Extract the (x, y) coordinate from the center of the cell holding the provided text.  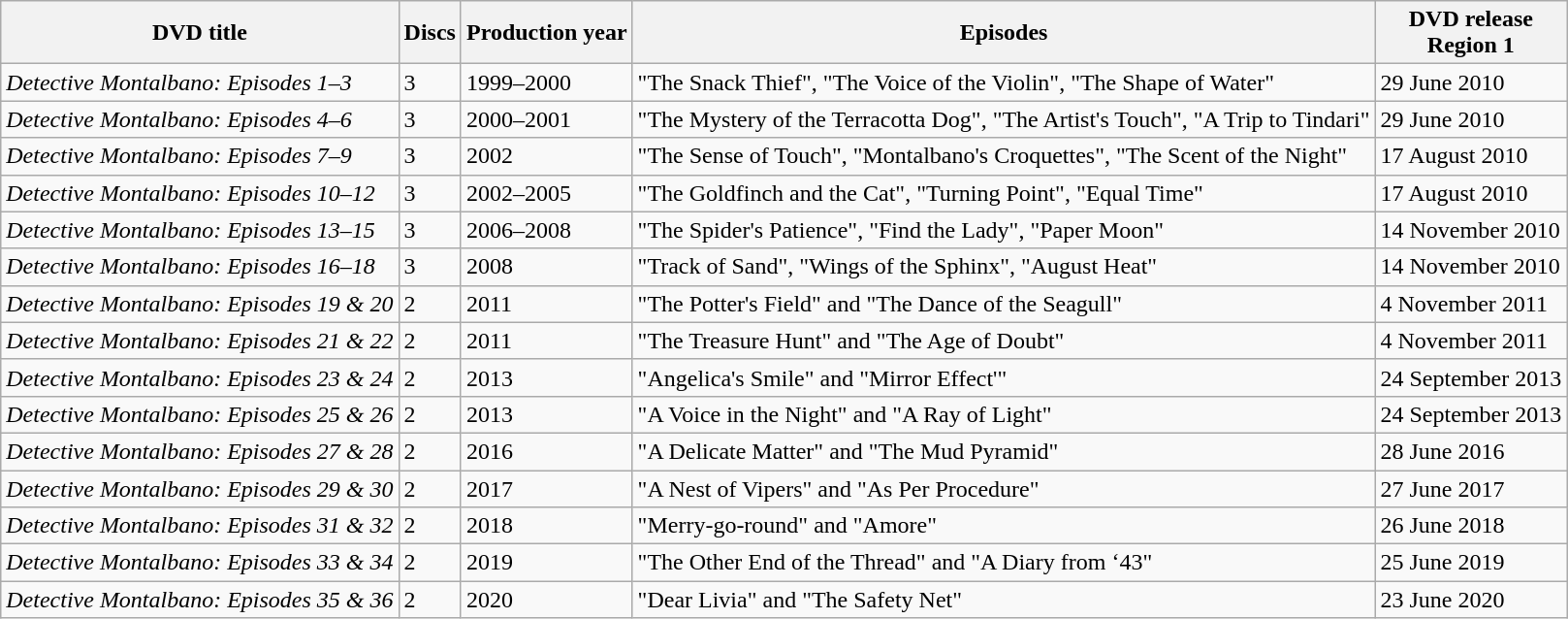
2008 (547, 267)
"Angelica's Smile" and "Mirror Effect'" (1004, 377)
"The Sense of Touch", "Montalbano's Croquettes", "The Scent of the Night" (1004, 156)
Detective Montalbano: Episodes 27 & 28 (200, 451)
2006–2008 (547, 230)
"Merry-go-round" and "Amore" (1004, 526)
Detective Montalbano: Episodes 10–12 (200, 193)
Detective Montalbano: Episodes 16–18 (200, 267)
Episodes (1004, 33)
Detective Montalbano: Episodes 13–15 (200, 230)
"The Potter's Field" and "The Dance of the Seagull" (1004, 304)
"The Goldfinch and the Cat", "Turning Point", "Equal Time" (1004, 193)
Detective Montalbano: Episodes 4–6 (200, 119)
Detective Montalbano: Episodes 1–3 (200, 82)
2020 (547, 600)
2019 (547, 563)
DVD releaseRegion 1 (1471, 33)
26 June 2018 (1471, 526)
"Track of Sand", "Wings of the Sphinx", "August Heat" (1004, 267)
"Dear Livia" and "The Safety Net" (1004, 600)
Discs (430, 33)
"The Spider's Patience", "Find the Lady", "Paper Moon" (1004, 230)
2017 (547, 488)
Detective Montalbano: Episodes 21 & 22 (200, 341)
Detective Montalbano: Episodes 23 & 24 (200, 377)
"The Other End of the Thread" and "A Diary from ‘43" (1004, 563)
Detective Montalbano: Episodes 35 & 36 (200, 600)
Detective Montalbano: Episodes 19 & 20 (200, 304)
2016 (547, 451)
23 June 2020 (1471, 600)
Detective Montalbano: Episodes 25 & 26 (200, 414)
1999–2000 (547, 82)
Detective Montalbano: Episodes 31 & 32 (200, 526)
DVD title (200, 33)
2000–2001 (547, 119)
28 June 2016 (1471, 451)
25 June 2019 (1471, 563)
"A Voice in the Night" and "A Ray of Light" (1004, 414)
2002 (547, 156)
Detective Montalbano: Episodes 33 & 34 (200, 563)
2018 (547, 526)
Detective Montalbano: Episodes 7–9 (200, 156)
"A Nest of Vipers" and "As Per Procedure" (1004, 488)
"The Mystery of the Terracotta Dog", "The Artist's Touch", "A Trip to Tindari" (1004, 119)
Production year (547, 33)
"A Delicate Matter" and "The Mud Pyramid" (1004, 451)
Detective Montalbano: Episodes 29 & 30 (200, 488)
"The Treasure Hunt" and "The Age of Doubt" (1004, 341)
2002–2005 (547, 193)
"The Snack Thief", "The Voice of the Violin", "The Shape of Water" (1004, 82)
27 June 2017 (1471, 488)
